Return the [x, y] coordinate for the center point of the cell that contains the specified text.  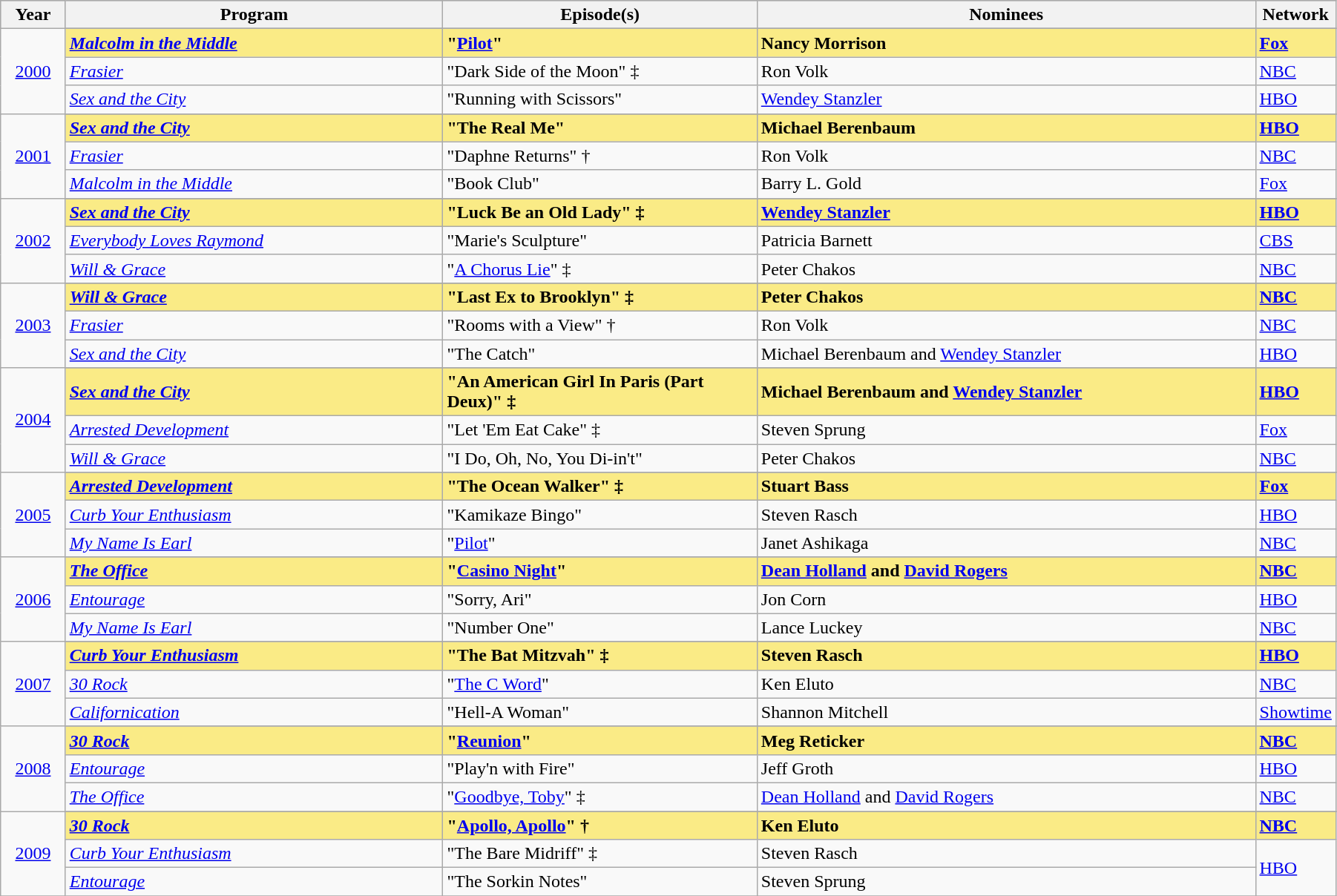
"The Bat Mitzvah" ‡ [599, 656]
"I Do, Oh, No, You Di-in't" [599, 458]
2006 [33, 599]
"A Chorus Lie" ‡ [599, 269]
2007 [33, 684]
Jon Corn [1006, 599]
"Luck Be an Old Lady" ‡ [599, 212]
Shannon Mitchell [1006, 712]
"Casino Night" [599, 571]
"Dark Side of the Moon" ‡ [599, 71]
2004 [33, 420]
Showtime [1295, 712]
CBS [1295, 240]
"Reunion" [599, 740]
Lance Luckey [1006, 627]
"The C Word" [599, 684]
2000 [33, 71]
"Play'n with Fire" [599, 768]
"Daphne Returns" † [599, 156]
"Goodbye, Toby" ‡ [599, 797]
2001 [33, 156]
Californication [254, 712]
Jeff Groth [1006, 768]
"Kamikaze Bingo" [599, 515]
Nominees [1006, 15]
"Last Ex to Brooklyn" ‡ [599, 297]
"The Catch" [599, 354]
"The Ocean Walker" ‡ [599, 487]
"The Real Me" [599, 128]
"The Bare Midriff" ‡ [599, 854]
Everybody Loves Raymond [254, 240]
"Let 'Em Eat Cake" ‡ [599, 430]
2005 [33, 515]
2008 [33, 768]
"Book Club" [599, 184]
"Number One" [599, 627]
"An American Girl In Paris (Part Deux)" ‡ [599, 392]
Stuart Bass [1006, 487]
"Rooms with a View" † [599, 325]
Patricia Barnett [1006, 240]
Network [1295, 15]
"The Sorkin Notes" [599, 882]
Episode(s) [599, 15]
"Sorry, Ari" [599, 599]
Barry L. Gold [1006, 184]
"Apollo, Apollo" † [599, 826]
Program [254, 15]
Janet Ashikaga [1006, 543]
2002 [33, 240]
Michael Berenbaum [1006, 128]
2009 [33, 854]
Meg Reticker [1006, 740]
Nancy Morrison [1006, 43]
"Running with Scissors" [599, 99]
"Hell-A Woman" [599, 712]
2003 [33, 325]
"Marie's Sculpture" [599, 240]
Year [33, 15]
